Provide the [X, Y] coordinate of the cell's center where the given text is located.  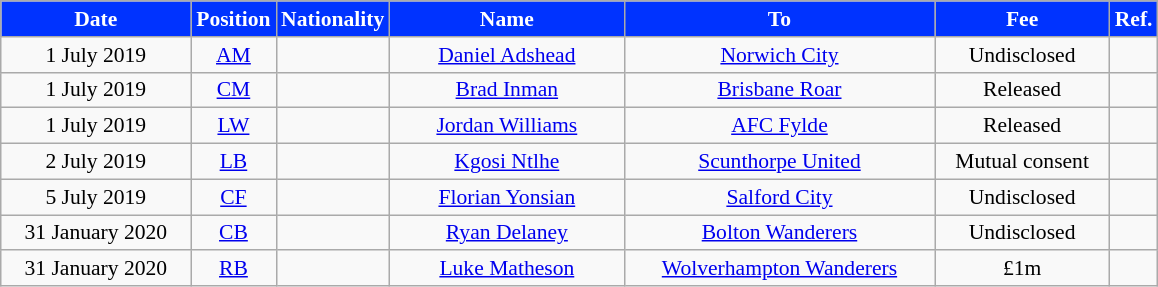
To [779, 19]
Daniel Adshead [506, 55]
Brisbane Roar [779, 90]
Date [96, 19]
LB [234, 162]
Bolton Wanderers [779, 233]
Ref. [1134, 19]
Norwich City [779, 55]
Florian Yonsian [506, 197]
£1m [1022, 269]
Wolverhampton Wanderers [779, 269]
Name [506, 19]
2 July 2019 [96, 162]
Scunthorpe United [779, 162]
Jordan Williams [506, 126]
Nationality [332, 19]
AFC Fylde [779, 126]
Luke Matheson [506, 269]
LW [234, 126]
CF [234, 197]
Ryan Delaney [506, 233]
Mutual consent [1022, 162]
RB [234, 269]
AM [234, 55]
CM [234, 90]
Kgosi Ntlhe [506, 162]
Brad Inman [506, 90]
CB [234, 233]
5 July 2019 [96, 197]
Position [234, 19]
Salford City [779, 197]
Fee [1022, 19]
